Return [X, Y] of the center of cell containing provided text 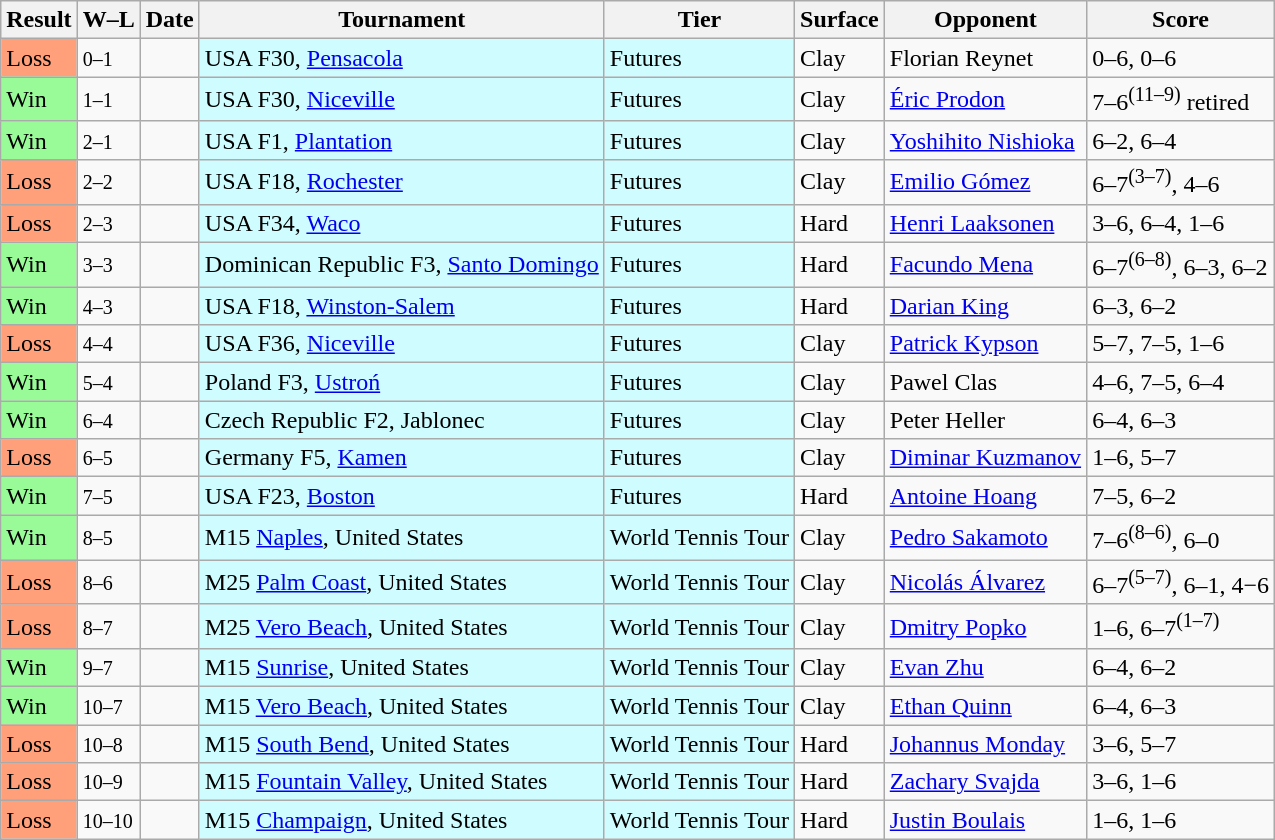
Florian Reynet [985, 58]
6–4, 6–2 [1181, 668]
Dmitry Popko [985, 626]
5–7, 7–5, 1–6 [1181, 344]
USA F23, Boston [402, 496]
M15 Naples, United States [402, 538]
M15 Vero Beach, United States [402, 706]
Yoshihito Nishioka [985, 140]
7–5, 6–2 [1181, 496]
Zachary Svajda [985, 782]
Ethan Quinn [985, 706]
Tournament [402, 20]
USA F30, Niceville [402, 100]
1–1 [108, 100]
Pedro Sakamoto [985, 538]
Diminar Kuzmanov [985, 458]
Czech Republic F2, Jablonec [402, 420]
8–6 [108, 582]
M15 Champaign, United States [402, 820]
3–6, 6–4, 1–6 [1181, 223]
M25 Vero Beach, United States [402, 626]
USA F18, Rochester [402, 182]
Peter Heller [985, 420]
M15 Sunrise, United States [402, 668]
1–6, 6–7(1–7) [1181, 626]
Darian King [985, 306]
Tier [699, 20]
Facundo Mena [985, 264]
USA F34, Waco [402, 223]
Patrick Kypson [985, 344]
10–8 [108, 744]
5–4 [108, 382]
Emilio Gómez [985, 182]
0–6, 0–6 [1181, 58]
10–9 [108, 782]
Pawel Clas [985, 382]
2–1 [108, 140]
1–6, 5–7 [1181, 458]
Nicolás Álvarez [985, 582]
USA F1, Plantation [402, 140]
Germany F5, Kamen [402, 458]
2–3 [108, 223]
Dominican Republic F3, Santo Domingo [402, 264]
6–5 [108, 458]
Surface [840, 20]
7–6(11–9) retired [1181, 100]
6–2, 6–4 [1181, 140]
Johannus Monday [985, 744]
Éric Prodon [985, 100]
4–4 [108, 344]
4–3 [108, 306]
M15 South Bend, United States [402, 744]
USA F30, Pensacola [402, 58]
Henri Laaksonen [985, 223]
6–7(3–7), 4–6 [1181, 182]
M15 Fountain Valley, United States [402, 782]
Date [170, 20]
9–7 [108, 668]
Opponent [985, 20]
10–10 [108, 820]
8–7 [108, 626]
4–6, 7–5, 6–4 [1181, 382]
Justin Boulais [985, 820]
Score [1181, 20]
Evan Zhu [985, 668]
Poland F3, Ustroń [402, 382]
3–3 [108, 264]
3–6, 1–6 [1181, 782]
3–6, 5–7 [1181, 744]
7–5 [108, 496]
10–7 [108, 706]
6–3, 6–2 [1181, 306]
USA F36, Niceville [402, 344]
1–6, 1–6 [1181, 820]
W–L [108, 20]
6–4 [108, 420]
Antoine Hoang [985, 496]
Result [39, 20]
USA F18, Winston-Salem [402, 306]
7–6(8–6), 6–0 [1181, 538]
2–2 [108, 182]
6–7(5–7), 6–1, 4−6 [1181, 582]
0–1 [108, 58]
8–5 [108, 538]
6–7(6–8), 6–3, 6–2 [1181, 264]
M25 Palm Coast, United States [402, 582]
